Provide the [X, Y] coordinate of the cell's center where the given text is located.  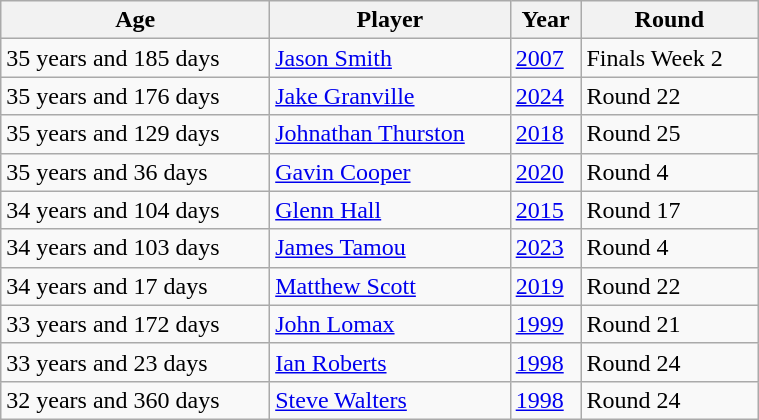
Round 25 [670, 134]
Round 21 [670, 324]
Matthew Scott [390, 286]
Ian Roberts [390, 362]
John Lomax [390, 324]
Round 17 [670, 210]
32 years and 360 days [136, 400]
35 years and 36 days [136, 172]
James Tamou [390, 248]
Player [390, 20]
2015 [546, 210]
Glenn Hall [390, 210]
Johnathan Thurston [390, 134]
Steve Walters [390, 400]
Finals Week 2 [670, 58]
Round [670, 20]
1999 [546, 324]
Age [136, 20]
35 years and 129 days [136, 134]
34 years and 17 days [136, 286]
2007 [546, 58]
34 years and 103 days [136, 248]
34 years and 104 days [136, 210]
Jason Smith [390, 58]
35 years and 185 days [136, 58]
2018 [546, 134]
33 years and 23 days [136, 362]
2023 [546, 248]
Jake Granville [390, 96]
35 years and 176 days [136, 96]
2019 [546, 286]
2024 [546, 96]
Gavin Cooper [390, 172]
2020 [546, 172]
33 years and 172 days [136, 324]
Year [546, 20]
